Output the (X, Y) coordinate of the center of the cell containing the given text.  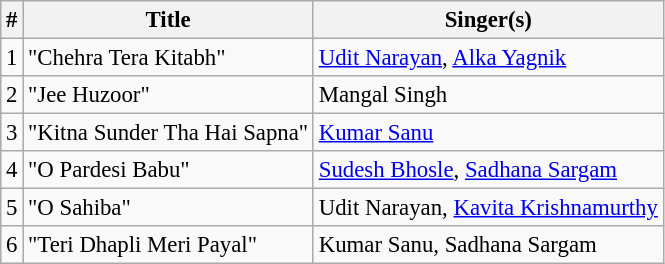
"Jee Huzoor" (168, 95)
Title (168, 20)
"Kitna Sunder Tha Hai Sapna" (168, 133)
Udit Narayan, Alka Yagnik (488, 58)
3 (12, 133)
Singer(s) (488, 20)
Kumar Sanu, Sadhana Sargam (488, 245)
"Chehra Tera Kitabh" (168, 58)
"O Sahiba" (168, 208)
"O Pardesi Babu" (168, 170)
4 (12, 170)
6 (12, 245)
2 (12, 95)
Udit Narayan, Kavita Krishnamurthy (488, 208)
Sudesh Bhosle, Sadhana Sargam (488, 170)
# (12, 20)
Mangal Singh (488, 95)
"Teri Dhapli Meri Payal" (168, 245)
1 (12, 58)
Kumar Sanu (488, 133)
5 (12, 208)
